For the text-containing cell, return its midpoint in (x, y) coordinate format. 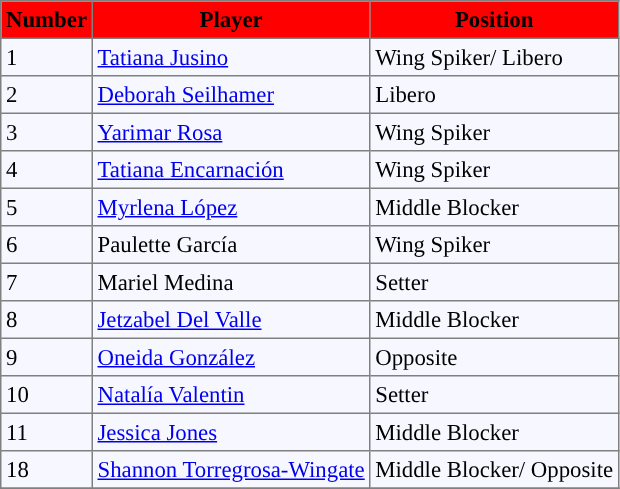
7 (47, 282)
3 (47, 132)
Libero (494, 95)
Opposite (494, 357)
1 (47, 57)
Wing Spiker/ Libero (494, 57)
Jessica Jones (231, 432)
Tatiana Jusino (231, 57)
5 (47, 207)
4 (47, 170)
Yarimar Rosa (231, 132)
Deborah Seilhamer (231, 95)
6 (47, 245)
11 (47, 432)
Jetzabel Del Valle (231, 320)
Myrlena López (231, 207)
8 (47, 320)
Shannon Torregrosa-Wingate (231, 470)
18 (47, 470)
Natalía Valentin (231, 395)
Mariel Medina (231, 282)
10 (47, 395)
Position (494, 20)
Number (47, 20)
Player (231, 20)
2 (47, 95)
Paulette García (231, 245)
Tatiana Encarnación (231, 170)
Middle Blocker/ Opposite (494, 470)
Oneida González (231, 357)
9 (47, 357)
